From the cell containing the given text, extract its center point as [x, y] coordinate. 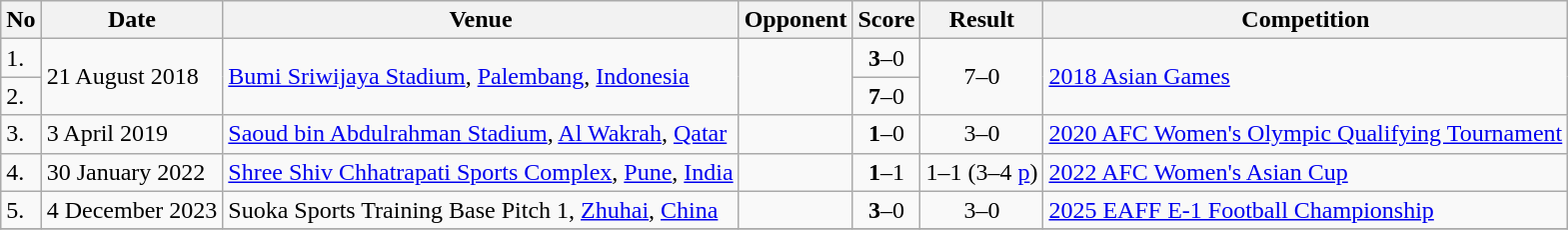
3. [21, 134]
5. [21, 210]
Saoud bin Abdulrahman Stadium, Al Wakrah, Qatar [481, 134]
2025 EAFF E-1 Football Championship [1305, 210]
1–1 [886, 172]
4 December 2023 [132, 210]
Venue [481, 20]
Competition [1305, 20]
Shree Shiv Chhatrapati Sports Complex, Pune, India [481, 172]
1. [21, 58]
Opponent [795, 20]
Score [886, 20]
2020 AFC Women's Olympic Qualifying Tournament [1305, 134]
21 August 2018 [132, 77]
2022 AFC Women's Asian Cup [1305, 172]
4. [21, 172]
Date [132, 20]
1–1 (3–4 p) [981, 172]
30 January 2022 [132, 172]
Suoka Sports Training Base Pitch 1, Zhuhai, China [481, 210]
1–0 [886, 134]
2018 Asian Games [1305, 77]
Result [981, 20]
3 April 2019 [132, 134]
2. [21, 96]
Bumi Sriwijaya Stadium, Palembang, Indonesia [481, 77]
No [21, 20]
